Capture the cell that displays the provided text and extract its (X, Y) central coordinate. 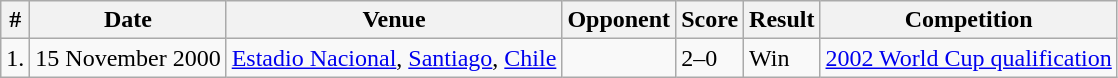
# (16, 20)
2–0 (710, 58)
15 November 2000 (128, 58)
Score (710, 20)
Estadio Nacional, Santiago, Chile (394, 58)
1. (16, 58)
2002 World Cup qualification (968, 58)
Venue (394, 20)
Win (782, 58)
Result (782, 20)
Opponent (619, 20)
Competition (968, 20)
Date (128, 20)
